Locate the cell with the specified text and output its [x, y] center coordinate. 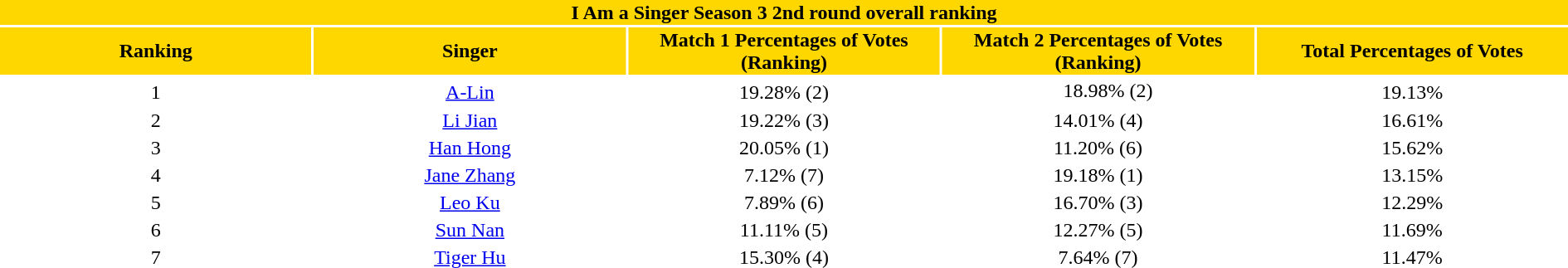
18.98% (2) [1098, 91]
19.22% (3) [784, 120]
15.62% [1412, 149]
Leo Ku [470, 203]
Match 1 Percentages of Votes (Ranking) [784, 51]
I Am a Singer Season 3 2nd round overall ranking [784, 12]
1 [156, 91]
A-Lin [470, 91]
Li Jian [470, 120]
Jane Zhang [470, 175]
16.70% (3) [1098, 203]
5 [156, 203]
19.13% [1412, 91]
12.29% [1412, 203]
11.20% (6) [1098, 149]
7.12% (7) [784, 175]
Ranking [156, 51]
2 [156, 120]
14.01% (4) [1098, 120]
16.61% [1412, 120]
Sun Nan [470, 230]
20.05% (1) [784, 149]
19.18% (1) [1098, 175]
12.27% (5) [1098, 230]
11.11% (5) [784, 230]
7.89% (6) [784, 203]
6 [156, 230]
4 [156, 175]
Han Hong [470, 149]
Singer [470, 51]
Match 2 Percentages of Votes (Ranking) [1098, 51]
3 [156, 149]
19.28% (2) [784, 91]
13.15% [1412, 175]
11.69% [1412, 230]
Total Percentages of Votes [1412, 51]
